Search for the cell housing the specified text and yield its [x, y] center coordinate. 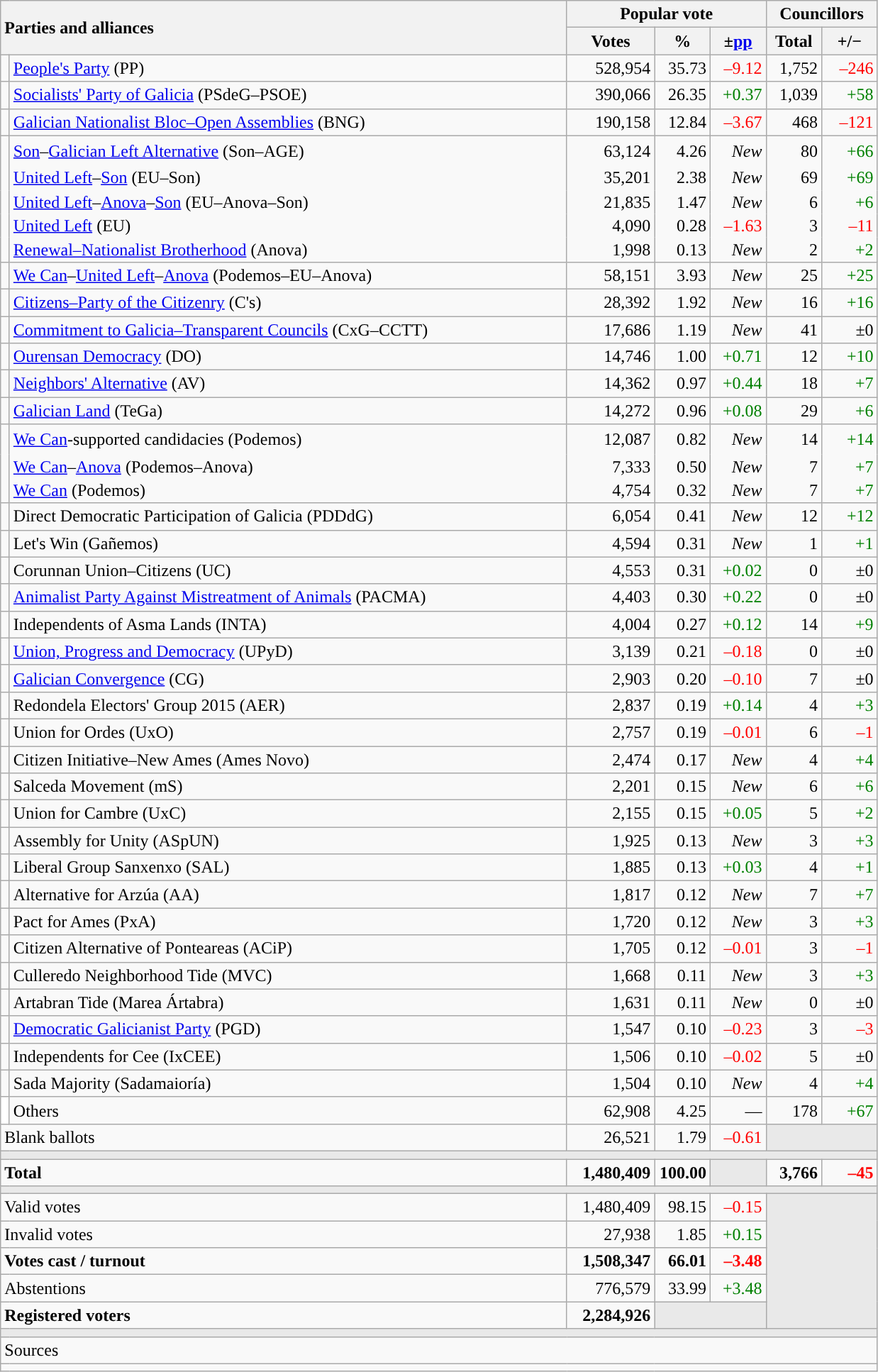
Socialists' Party of Galicia (PSdeG–PSOE) [288, 95]
28,392 [611, 302]
1.00 [682, 357]
— [738, 1110]
1 [794, 543]
+25 [850, 275]
0.82 [682, 440]
+10 [850, 357]
Citizen Alternative of Ponteareas (ACiP) [288, 948]
–45 [850, 1173]
Culleredo Neighborhood Tide (MVC) [288, 975]
1,885 [611, 868]
Union, Progress and Democracy (UPyD) [288, 651]
United Left–Son (EU–Son) [288, 178]
+0.37 [738, 95]
14,746 [611, 357]
3.93 [682, 275]
4,553 [611, 570]
1,668 [611, 975]
–3.48 [738, 1261]
Blank ballots [284, 1137]
1,504 [611, 1083]
Galician Land (TeGa) [288, 411]
Sada Majority (Sadamaioría) [288, 1083]
Others [288, 1110]
33.99 [682, 1288]
–11 [850, 226]
1.47 [682, 202]
390,066 [611, 95]
16 [794, 302]
We Can-supported candidacies (Podemos) [288, 440]
Alternative for Arzúa (AA) [288, 895]
Independents of Asma Lands (INTA) [288, 624]
17,686 [611, 330]
Animalist Party Against Mistreatment of Animals (PACMA) [288, 597]
14,272 [611, 411]
2,837 [611, 705]
14,362 [611, 384]
0.32 [682, 491]
+16 [850, 302]
0.30 [682, 597]
1,817 [611, 895]
18 [794, 384]
27,938 [611, 1234]
41 [794, 330]
528,954 [611, 68]
+12 [850, 516]
+66 [850, 150]
4,754 [611, 491]
2,201 [611, 787]
Sources [439, 1350]
4,594 [611, 543]
We Can–Anova (Podemos–Anova) [288, 467]
4.25 [682, 1110]
Votes cast / turnout [284, 1261]
0.27 [682, 624]
0.50 [682, 467]
69 [794, 178]
190,158 [611, 122]
0.97 [682, 384]
Councillors [821, 14]
Liberal Group Sanxenxo (SAL) [288, 868]
0.41 [682, 516]
0.96 [682, 411]
0.20 [682, 678]
Citizen Initiative–New Ames (Ames Novo) [288, 760]
+0.05 [738, 814]
Democratic Galicianist Party (PGD) [288, 1029]
Galician Convergence (CG) [288, 678]
Parties and alliances [284, 28]
2.38 [682, 178]
–0.61 [738, 1137]
Galician Nationalist Bloc–Open Assemblies (BNG) [288, 122]
Invalid votes [284, 1234]
+0.44 [738, 384]
+0.08 [738, 411]
26,521 [611, 1137]
6,054 [611, 516]
Valid votes [284, 1207]
3,139 [611, 651]
±pp [738, 41]
Union for Cambre (UxC) [288, 814]
1,508,347 [611, 1261]
+0.02 [738, 570]
–0.18 [738, 651]
Corunnan Union–Citizens (UC) [288, 570]
100.00 [682, 1173]
Commitment to Galicia–Transparent Councils (CxG–CCTT) [288, 330]
Redondela Electors' Group 2015 (AER) [288, 705]
–0.15 [738, 1207]
Renewal–Nationalist Brotherhood (Anova) [288, 250]
0.28 [682, 226]
+3.48 [738, 1288]
Salceda Movement (mS) [288, 787]
Assembly for Unity (ASpUN) [288, 841]
–246 [850, 68]
12,087 [611, 440]
–9.12 [738, 68]
1,752 [794, 68]
2,903 [611, 678]
1.19 [682, 330]
80 [794, 150]
4,090 [611, 226]
Let's Win (Gañemos) [288, 543]
1,547 [611, 1029]
United Left (EU) [288, 226]
29 [794, 411]
We Can (Podemos) [288, 491]
25 [794, 275]
0.21 [682, 651]
+/− [850, 41]
+58 [850, 95]
1.92 [682, 302]
Union for Ordes (UxO) [288, 732]
+0.12 [738, 624]
+9 [850, 624]
1,925 [611, 841]
Ourensan Democracy (DO) [288, 357]
7,333 [611, 467]
% [682, 41]
35,201 [611, 178]
+0.14 [738, 705]
4,403 [611, 597]
+14 [850, 440]
Popular vote [667, 14]
1,631 [611, 1002]
12.84 [682, 122]
Direct Democratic Participation of Galicia (PDDdG) [288, 516]
–1.63 [738, 226]
4.26 [682, 150]
21,835 [611, 202]
+67 [850, 1110]
98.15 [682, 1207]
1,705 [611, 948]
4,004 [611, 624]
Votes [611, 41]
62,908 [611, 1110]
United Left–Anova–Son (EU–Anova–Son) [288, 202]
–0.10 [738, 678]
+0.15 [738, 1234]
1.85 [682, 1234]
–3.67 [738, 122]
58,151 [611, 275]
468 [794, 122]
776,579 [611, 1288]
1,039 [794, 95]
Neighbors' Alternative (AV) [288, 384]
2,284,926 [611, 1315]
–3 [850, 1029]
35.73 [682, 68]
2,757 [611, 732]
66.01 [682, 1261]
People's Party (PP) [288, 68]
–0.23 [738, 1029]
63,124 [611, 150]
Registered voters [284, 1315]
2,474 [611, 760]
Artabran Tide (Marea Ártabra) [288, 1002]
–0.02 [738, 1056]
+69 [850, 178]
178 [794, 1110]
1,506 [611, 1056]
1,998 [611, 250]
2 [794, 250]
3,766 [794, 1173]
–121 [850, 122]
26.35 [682, 95]
We Can–United Left–Anova (Podemos–EU–Anova) [288, 275]
+0.71 [738, 357]
1,720 [611, 922]
+0.03 [738, 868]
2,155 [611, 814]
+0.22 [738, 597]
0.17 [682, 760]
1.79 [682, 1137]
Abstentions [284, 1288]
Citizens–Party of the Citizenry (C's) [288, 302]
Pact for Ames (PxA) [288, 922]
Independents for Cee (IxCEE) [288, 1056]
Son–Galician Left Alternative (Son–AGE) [288, 150]
